Return [x, y] of the center of cell containing provided text 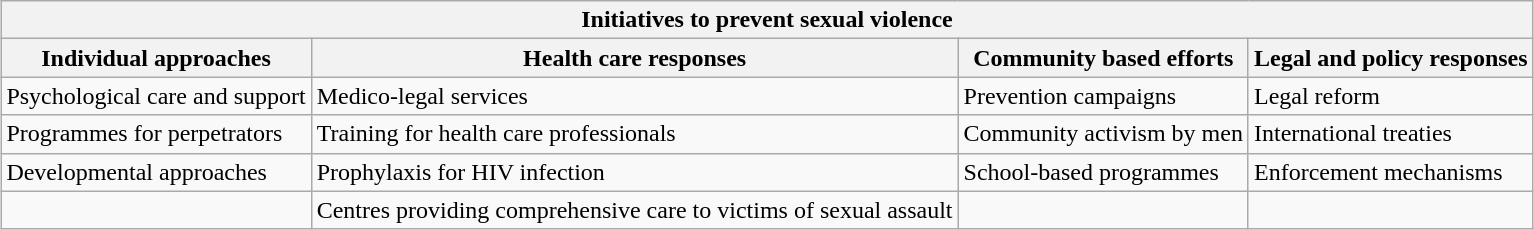
Community activism by men [1103, 134]
Programmes for perpetrators [156, 134]
Medico-legal services [634, 96]
Developmental approaches [156, 172]
School-based programmes [1103, 172]
Health care responses [634, 58]
Training for health care professionals [634, 134]
Legal reform [1390, 96]
Community based efforts [1103, 58]
Centres providing comprehensive care to victims of sexual assault [634, 210]
Individual approaches [156, 58]
Enforcement mechanisms [1390, 172]
Prophylaxis for HIV infection [634, 172]
Legal and policy responses [1390, 58]
Psychological care and support [156, 96]
International treaties [1390, 134]
Initiatives to prevent sexual violence [767, 20]
Prevention campaigns [1103, 96]
